Output the [X, Y] coordinate of the center of the cell containing the given text.  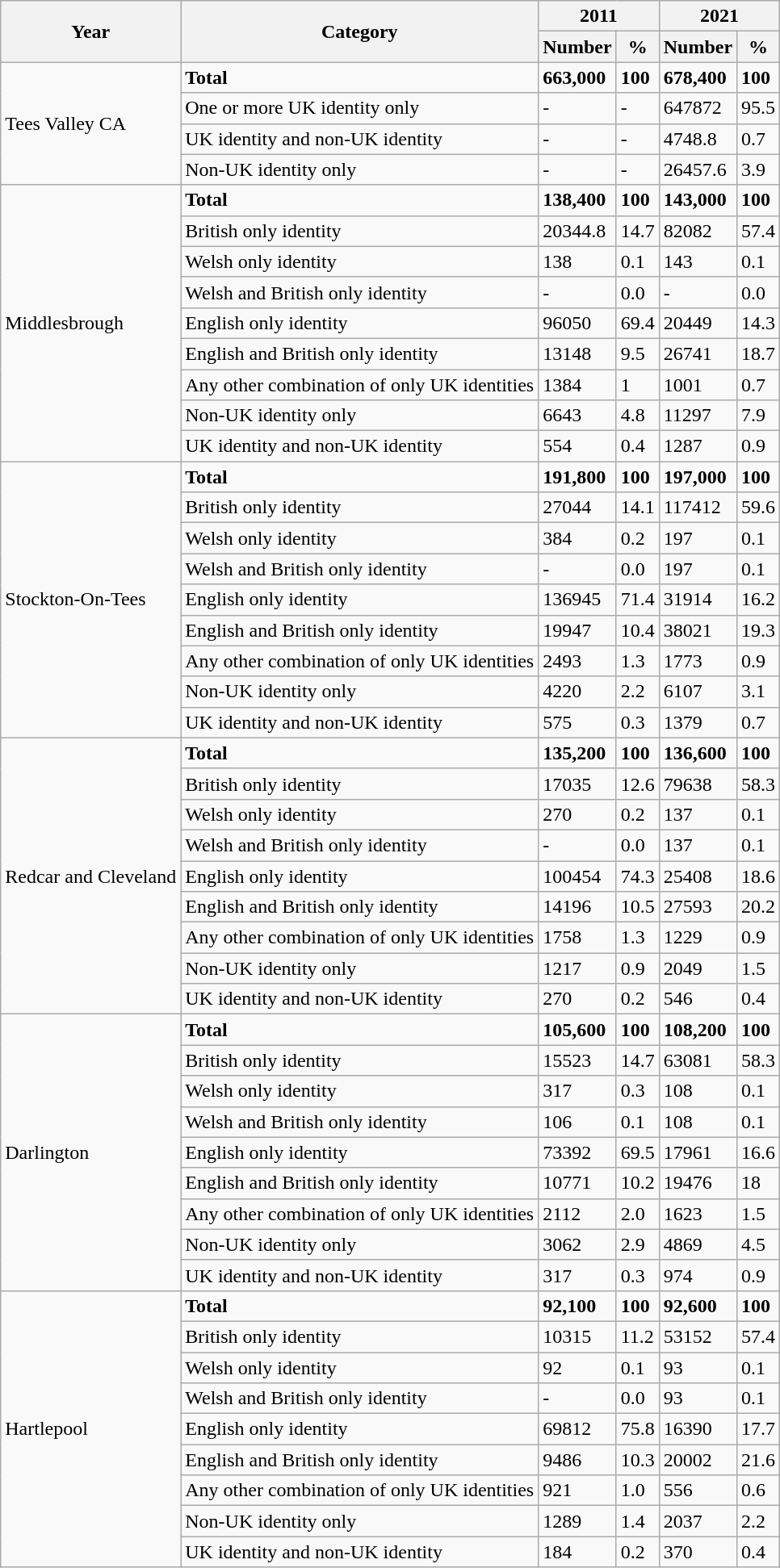
14.3 [759, 323]
One or more UK identity only [360, 108]
2037 [698, 1521]
92,100 [577, 1306]
1217 [577, 968]
92,600 [698, 1306]
74.3 [638, 876]
73392 [577, 1152]
2021 [719, 16]
10.5 [638, 907]
38021 [698, 630]
14196 [577, 907]
554 [577, 446]
16.2 [759, 600]
14.1 [638, 508]
75.8 [638, 1429]
69812 [577, 1429]
1289 [577, 1521]
Hartlepool [90, 1428]
31914 [698, 600]
13148 [577, 353]
6107 [698, 692]
10315 [577, 1336]
647872 [698, 108]
2049 [698, 968]
10.4 [638, 630]
3062 [577, 1244]
18 [759, 1183]
95.5 [759, 108]
20002 [698, 1460]
17035 [577, 784]
Middlesbrough [90, 323]
191,800 [577, 477]
1287 [698, 446]
1758 [577, 938]
53152 [698, 1336]
1229 [698, 938]
4.8 [638, 416]
136945 [577, 600]
138 [577, 261]
69.5 [638, 1152]
11297 [698, 416]
71.4 [638, 600]
1001 [698, 385]
63081 [698, 1060]
197,000 [698, 477]
663,000 [577, 77]
1.4 [638, 1521]
1 [638, 385]
92 [577, 1368]
2011 [599, 16]
Redcar and Cleveland [90, 876]
79638 [698, 784]
138,400 [577, 200]
921 [577, 1491]
1623 [698, 1214]
20449 [698, 323]
678,400 [698, 77]
575 [577, 722]
Year [90, 31]
1384 [577, 385]
Stockton-On-Tees [90, 600]
184 [577, 1552]
16390 [698, 1429]
19.3 [759, 630]
11.2 [638, 1336]
12.6 [638, 784]
10.2 [638, 1183]
9.5 [638, 353]
106 [577, 1122]
2.0 [638, 1214]
4748.8 [698, 139]
1773 [698, 661]
546 [698, 999]
105,600 [577, 1030]
16.6 [759, 1152]
17.7 [759, 1429]
4220 [577, 692]
108,200 [698, 1030]
370 [698, 1552]
2493 [577, 661]
26457.6 [698, 169]
384 [577, 538]
556 [698, 1491]
136,600 [698, 753]
19947 [577, 630]
100454 [577, 876]
6643 [577, 416]
2.9 [638, 1244]
59.6 [759, 508]
135,200 [577, 753]
3.9 [759, 169]
10771 [577, 1183]
2112 [577, 1214]
27593 [698, 907]
25408 [698, 876]
17961 [698, 1152]
117412 [698, 508]
69.4 [638, 323]
4869 [698, 1244]
9486 [577, 1460]
15523 [577, 1060]
21.6 [759, 1460]
26741 [698, 353]
Darlington [90, 1152]
Tees Valley CA [90, 123]
7.9 [759, 416]
143,000 [698, 200]
1.0 [638, 1491]
143 [698, 261]
0.6 [759, 1491]
27044 [577, 508]
82082 [698, 231]
3.1 [759, 692]
96050 [577, 323]
18.7 [759, 353]
20.2 [759, 907]
4.5 [759, 1244]
19476 [698, 1183]
Category [360, 31]
974 [698, 1275]
18.6 [759, 876]
20344.8 [577, 231]
1379 [698, 722]
10.3 [638, 1460]
